From the cell containing the given text, extract its center point as (x, y) coordinate. 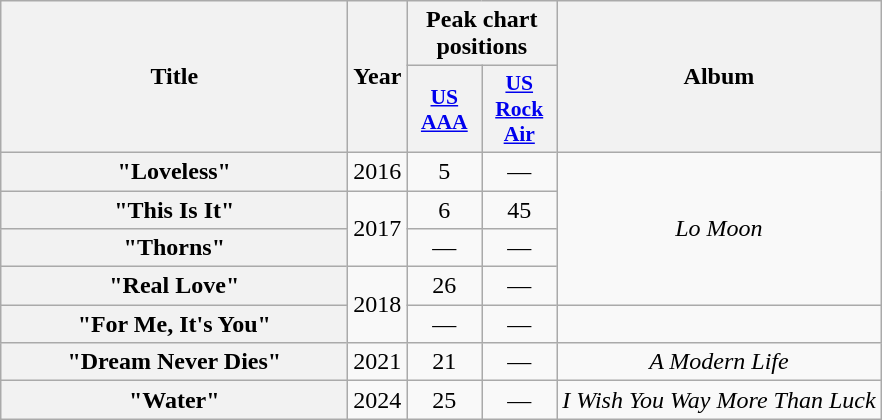
2024 (378, 400)
"Water" (174, 400)
"Dream Never Dies" (174, 362)
I Wish You Way More Than Luck (719, 400)
Lo Moon (719, 228)
"Real Love" (174, 286)
2021 (378, 362)
6 (444, 209)
45 (520, 209)
2017 (378, 228)
"Thorns" (174, 248)
USRock Air (520, 110)
USAAA (444, 110)
"Loveless" (174, 171)
Peak chart positions (482, 34)
2016 (378, 171)
25 (444, 400)
Year (378, 77)
26 (444, 286)
Album (719, 77)
A Modern Life (719, 362)
"This Is It" (174, 209)
Title (174, 77)
21 (444, 362)
"For Me, It's You" (174, 324)
5 (444, 171)
2018 (378, 305)
